Return the (X, Y) coordinate for the center point of the cell that contains the specified text.  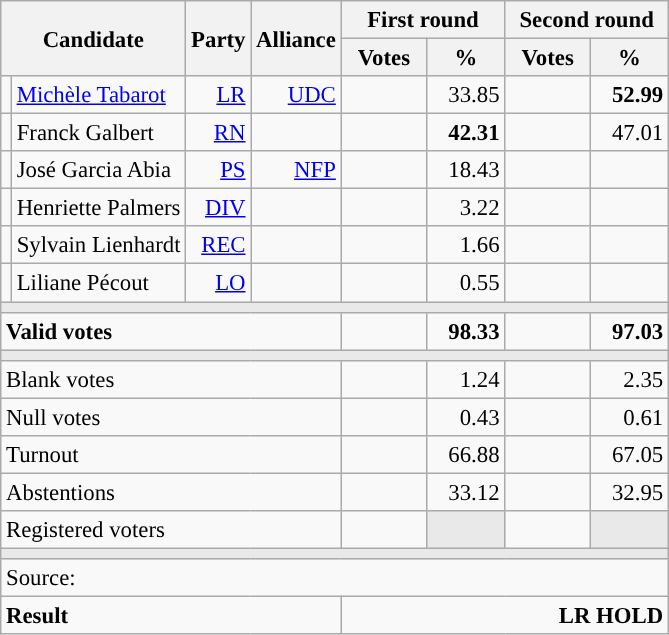
Registered voters (171, 530)
Party (218, 38)
Blank votes (171, 379)
NFP (296, 170)
0.61 (629, 417)
0.43 (466, 417)
2.35 (629, 379)
Null votes (171, 417)
Liliane Pécout (98, 283)
33.12 (466, 492)
97.03 (629, 331)
Candidate (94, 38)
66.88 (466, 455)
67.05 (629, 455)
33.85 (466, 95)
42.31 (466, 133)
Result (171, 616)
3.22 (466, 208)
LO (218, 283)
18.43 (466, 170)
52.99 (629, 95)
UDC (296, 95)
José Garcia Abia (98, 170)
Alliance (296, 38)
Valid votes (171, 331)
REC (218, 245)
1.24 (466, 379)
Turnout (171, 455)
Abstentions (171, 492)
LR HOLD (504, 616)
Source: (335, 578)
Sylvain Lienhardt (98, 245)
First round (423, 20)
RN (218, 133)
Franck Galbert (98, 133)
PS (218, 170)
1.66 (466, 245)
LR (218, 95)
Michèle Tabarot (98, 95)
32.95 (629, 492)
0.55 (466, 283)
47.01 (629, 133)
Henriette Palmers (98, 208)
Second round (587, 20)
98.33 (466, 331)
DIV (218, 208)
